Identify which cell holds the provided text, then report its (x, y) central coordinate. 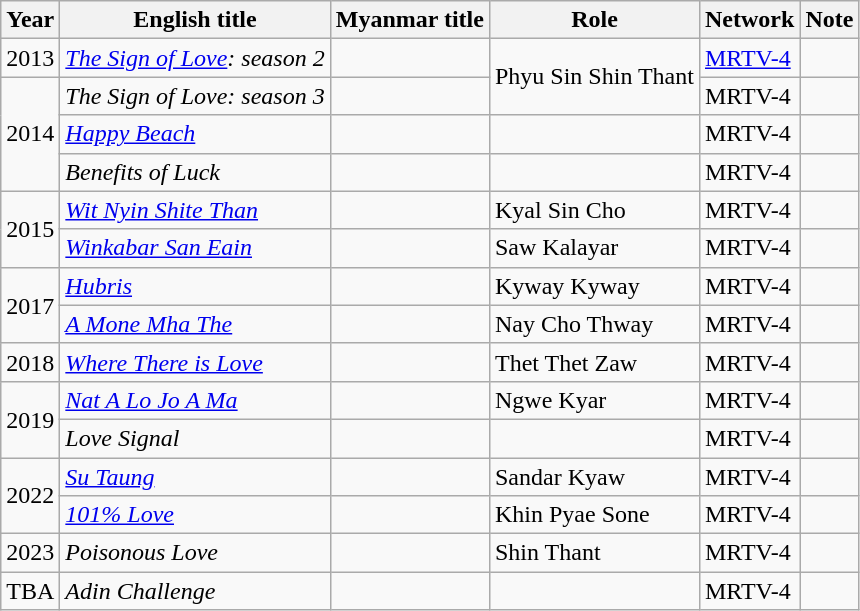
2019 (30, 419)
2017 (30, 305)
A Mone Mha The (195, 324)
The Sign of Love: season 3 (195, 96)
Thet Thet Zaw (594, 362)
Wit Nyin Shite Than (195, 210)
Shin Thant (594, 553)
Love Signal (195, 438)
Kyway Kyway (594, 286)
Phyu Sin Shin Thant (594, 77)
Benefits of Luck (195, 172)
Poisonous Love (195, 553)
Kyal Sin Cho (594, 210)
English title (195, 20)
Saw Kalayar (594, 248)
2022 (30, 496)
2015 (30, 229)
2018 (30, 362)
Winkabar San Eain (195, 248)
TBA (30, 591)
Nay Cho Thway (594, 324)
Where There is Love (195, 362)
Happy Beach (195, 134)
Year (30, 20)
101% Love (195, 515)
Ngwe Kyar (594, 400)
The Sign of Love: season 2 (195, 58)
2013 (30, 58)
Network (749, 20)
Role (594, 20)
2023 (30, 553)
Note (830, 20)
Adin Challenge (195, 591)
Hubris (195, 286)
2014 (30, 134)
Su Taung (195, 477)
Sandar Kyaw (594, 477)
Nat A Lo Jo A Ma (195, 400)
Khin Pyae Sone (594, 515)
Myanmar title (410, 20)
